Search for the cell housing the specified text and yield its [x, y] center coordinate. 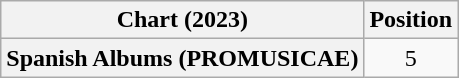
5 [411, 58]
Position [411, 20]
Spanish Albums (PROMUSICAE) [182, 58]
Chart (2023) [182, 20]
